Return (X, Y) of the center of cell containing provided text 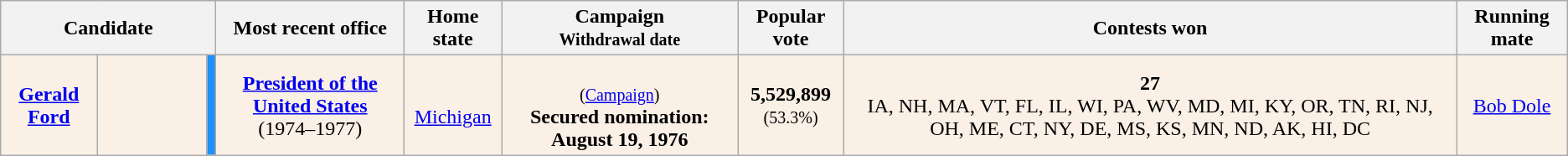
Candidate (109, 29)
5,529,899(53.3%) (791, 106)
27IA, NH, MA, VT, FL, IL, WI, PA, WV, MD, MI, KY, OR, TN, RI, NJ, OH, ME, CT, NY, DE, MS, KS, MN, ND, AK, HI, DC (1149, 106)
(Campaign)Secured nomination: August 19, 1976 (620, 106)
Most recent office (310, 29)
President of the United States(1974–1977) (310, 106)
CampaignWithdrawal date (620, 29)
Gerald Ford (49, 106)
Michigan (453, 106)
Popular vote (791, 29)
Bob Dole (1513, 106)
Running mate (1513, 29)
Contests won (1149, 29)
Home state (453, 29)
